Identify which cell holds the provided text, then report its (X, Y) central coordinate. 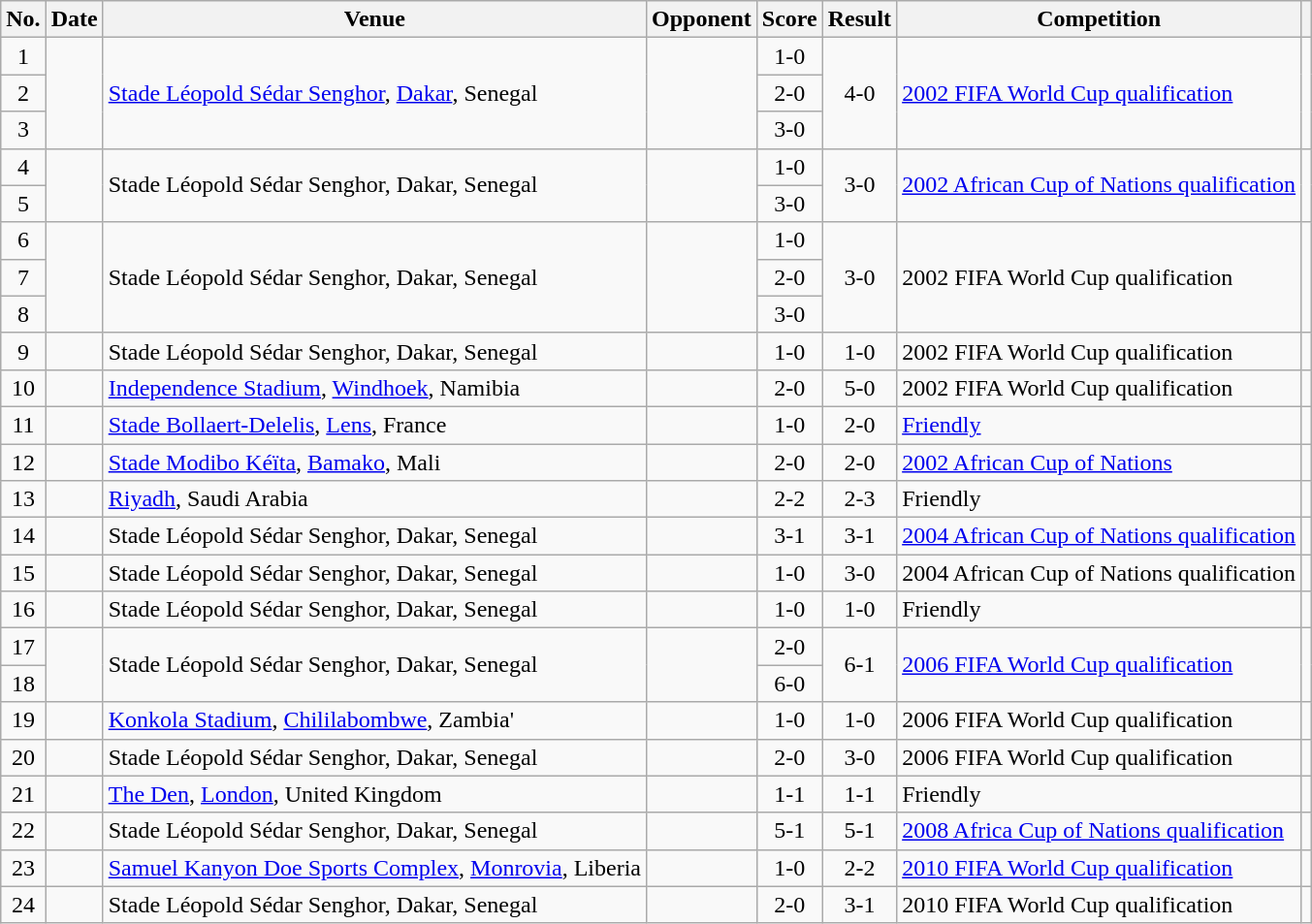
8 (23, 314)
Score (789, 19)
Competition (1100, 19)
24 (23, 905)
Konkola Stadium, Chililabombwe, Zambia' (374, 720)
1 (23, 56)
5-0 (859, 388)
9 (23, 351)
2 (23, 93)
6 (23, 240)
19 (23, 720)
Riyadh, Saudi Arabia (374, 499)
Date (74, 19)
Stade Modibo Kéïta, Bamako, Mali (374, 462)
No. (23, 19)
10 (23, 388)
Result (859, 19)
13 (23, 499)
6-0 (789, 684)
The Den, London, United Kingdom (374, 794)
Stade Bollaert-Delelis, Lens, France (374, 425)
17 (23, 647)
2008 Africa Cup of Nations qualification (1100, 831)
2002 African Cup of Nations qualification (1100, 185)
2-3 (859, 499)
5 (23, 204)
4-0 (859, 93)
11 (23, 425)
16 (23, 610)
14 (23, 536)
15 (23, 573)
2002 African Cup of Nations (1100, 462)
21 (23, 794)
6-1 (859, 665)
Independence Stadium, Windhoek, Namibia (374, 388)
Venue (374, 19)
18 (23, 684)
12 (23, 462)
Opponent (702, 19)
4 (23, 167)
Samuel Kanyon Doe Sports Complex, Monrovia, Liberia (374, 868)
20 (23, 757)
7 (23, 277)
3 (23, 130)
23 (23, 868)
22 (23, 831)
